Locate the cell with the specified text and output its (X, Y) center coordinate. 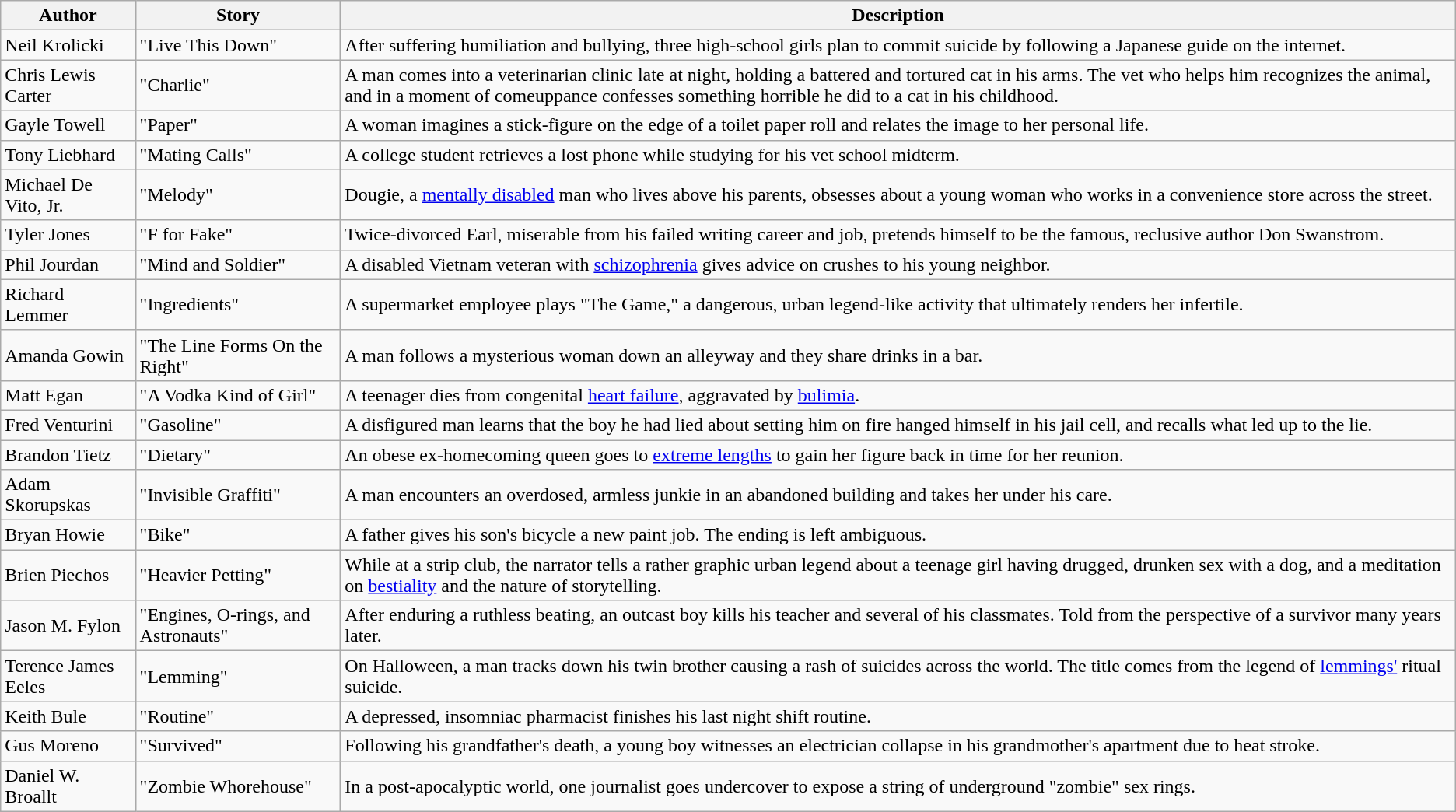
"Mind and Soldier" (238, 264)
Richard Lemmer (68, 305)
"Routine" (238, 716)
An obese ex-homecoming queen goes to extreme lengths to gain her figure back in time for her reunion. (898, 455)
Amanda Gowin (68, 355)
A supermarket employee plays "The Game," a dangerous, urban legend-like activity that ultimately renders her infertile. (898, 305)
A man encounters an overdosed, armless junkie in an abandoned building and takes her under his care. (898, 495)
"Survived" (238, 746)
Gayle Towell (68, 125)
"Lemming" (238, 677)
"A Vodka Kind of Girl" (238, 395)
Chris Lewis Carter (68, 86)
"Mating Calls" (238, 155)
"Heavier Petting" (238, 576)
"Engines, O-rings, and Astronauts" (238, 625)
Brien Piechos (68, 576)
"Melody" (238, 194)
"F for Fake" (238, 235)
Jason M. Fylon (68, 625)
Tony Liebhard (68, 155)
Terence James Eeles (68, 677)
"Dietary" (238, 455)
"Ingredients" (238, 305)
"Paper" (238, 125)
A disabled Vietnam veteran with schizophrenia gives advice on crushes to his young neighbor. (898, 264)
"Gasoline" (238, 425)
"Bike" (238, 535)
Description (898, 16)
"Live This Down" (238, 45)
Dougie, a mentally disabled man who lives above his parents, obsesses about a young woman who works in a convenience store across the street. (898, 194)
Michael De Vito, Jr. (68, 194)
A college student retrieves a lost phone while studying for his vet school midterm. (898, 155)
Tyler Jones (68, 235)
"Zombie Whorehouse" (238, 786)
A disfigured man learns that the boy he had lied about setting him on fire hanged himself in his jail cell, and recalls what led up to the lie. (898, 425)
Twice-divorced Earl, miserable from his failed writing career and job, pretends himself to be the famous, reclusive author Don Swanstrom. (898, 235)
Gus Moreno (68, 746)
A woman imagines a stick-figure on the edge of a toilet paper roll and relates the image to her personal life. (898, 125)
Bryan Howie (68, 535)
A man follows a mysterious woman down an alleyway and they share drinks in a bar. (898, 355)
Story (238, 16)
Fred Venturini (68, 425)
Neil Krolicki (68, 45)
A depressed, insomniac pharmacist finishes his last night shift routine. (898, 716)
Keith Bule (68, 716)
Following his grandfather's death, a young boy witnesses an electrician collapse in his grandmother's apartment due to heat stroke. (898, 746)
Brandon Tietz (68, 455)
Matt Egan (68, 395)
Adam Skorupskas (68, 495)
A teenager dies from congenital heart failure, aggravated by bulimia. (898, 395)
"The Line Forms On the Right" (238, 355)
After suffering humiliation and bullying, three high-school girls plan to commit suicide by following a Japanese guide on the internet. (898, 45)
Daniel W. Broallt (68, 786)
Author (68, 16)
A father gives his son's bicycle a new paint job. The ending is left ambiguous. (898, 535)
"Invisible Graffiti" (238, 495)
Phil Jourdan (68, 264)
"Charlie" (238, 86)
In a post-apocalyptic world, one journalist goes undercover to expose a string of underground "zombie" sex rings. (898, 786)
